Pinpoint the cell where the given text exists, returning its (X, Y) midpoint coordinate. 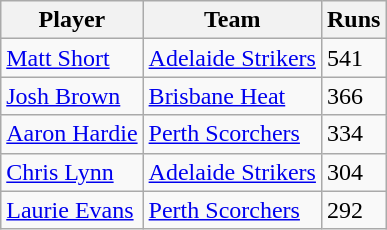
334 (353, 134)
541 (353, 58)
366 (353, 96)
Josh Brown (72, 96)
304 (353, 172)
Aaron Hardie (72, 134)
Laurie Evans (72, 210)
Team (232, 20)
Runs (353, 20)
Matt Short (72, 58)
292 (353, 210)
Player (72, 20)
Brisbane Heat (232, 96)
Chris Lynn (72, 172)
